Output the (x, y) coordinate of the center of the cell containing the given text.  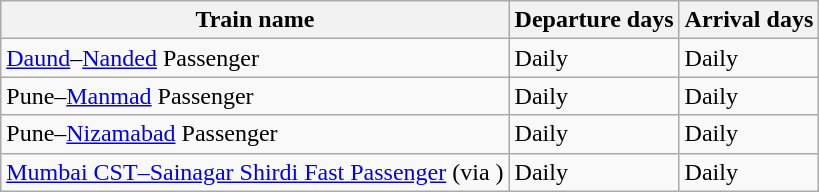
Arrival days (749, 20)
Daund–Nanded Passenger (255, 58)
Departure days (594, 20)
Mumbai CST–Sainagar Shirdi Fast Passenger (via ) (255, 172)
Train name (255, 20)
Pune–Nizamabad Passenger (255, 134)
Pune–Manmad Passenger (255, 96)
